Find where the given text appears and provide that cell's center as [X, Y] coordinate. 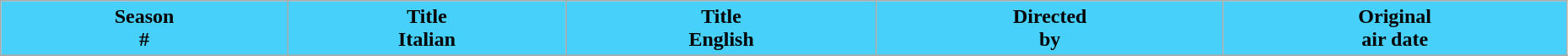
Season # [145, 29]
Directed by [1049, 29]
Title Italian [427, 29]
Original air date [1395, 29]
Title English [722, 29]
